Determine the [X, Y] coordinate at the center of the cell enclosing the given text.  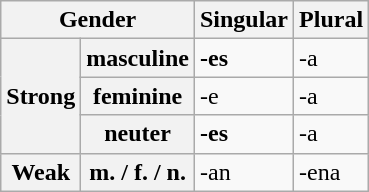
-ena [332, 172]
Singular [244, 20]
Gender [98, 20]
Plural [332, 20]
neuter [138, 134]
Weak [41, 172]
-an [244, 172]
m. / f. / n. [138, 172]
feminine [138, 96]
-e [244, 96]
masculine [138, 58]
Strong [41, 96]
